For the text-containing cell, return its midpoint in (x, y) coordinate format. 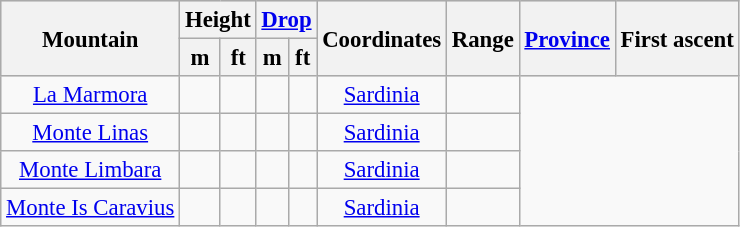
Drop (286, 20)
Monte Limbara (90, 170)
Monte Linas (90, 133)
Province (567, 38)
La Marmora (90, 95)
Coordinates (382, 38)
Monte Is Caravius (90, 208)
First ascent (677, 38)
Mountain (90, 38)
Range (482, 38)
Height (218, 20)
